Locate the cell with the specified text and output its (x, y) center coordinate. 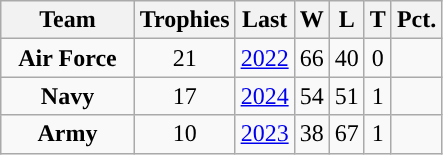
67 (346, 134)
66 (312, 58)
T (378, 20)
Trophies (184, 20)
Last (264, 20)
21 (184, 58)
Army (68, 134)
Navy (68, 96)
10 (184, 134)
2023 (264, 134)
W (312, 20)
Team (68, 20)
L (346, 20)
Air Force (68, 58)
38 (312, 134)
17 (184, 96)
Pct. (416, 20)
0 (378, 58)
2024 (264, 96)
51 (346, 96)
2022 (264, 58)
54 (312, 96)
40 (346, 58)
